Return the (x, y) coordinate for the center point of the cell that contains the specified text.  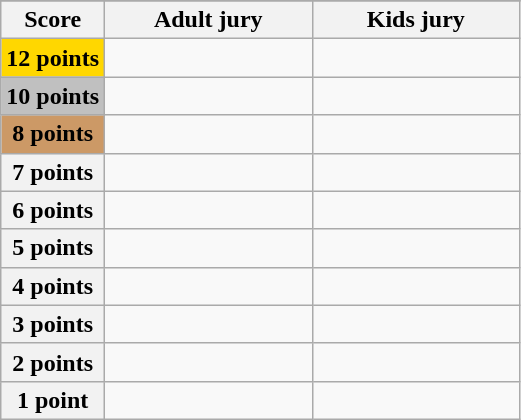
4 points (53, 286)
Kids jury (416, 20)
3 points (53, 324)
Adult jury (209, 20)
7 points (53, 172)
10 points (53, 96)
2 points (53, 362)
8 points (53, 134)
1 point (53, 400)
12 points (53, 58)
5 points (53, 248)
6 points (53, 210)
Score (53, 20)
